From the cell containing the given text, extract its center point as (X, Y) coordinate. 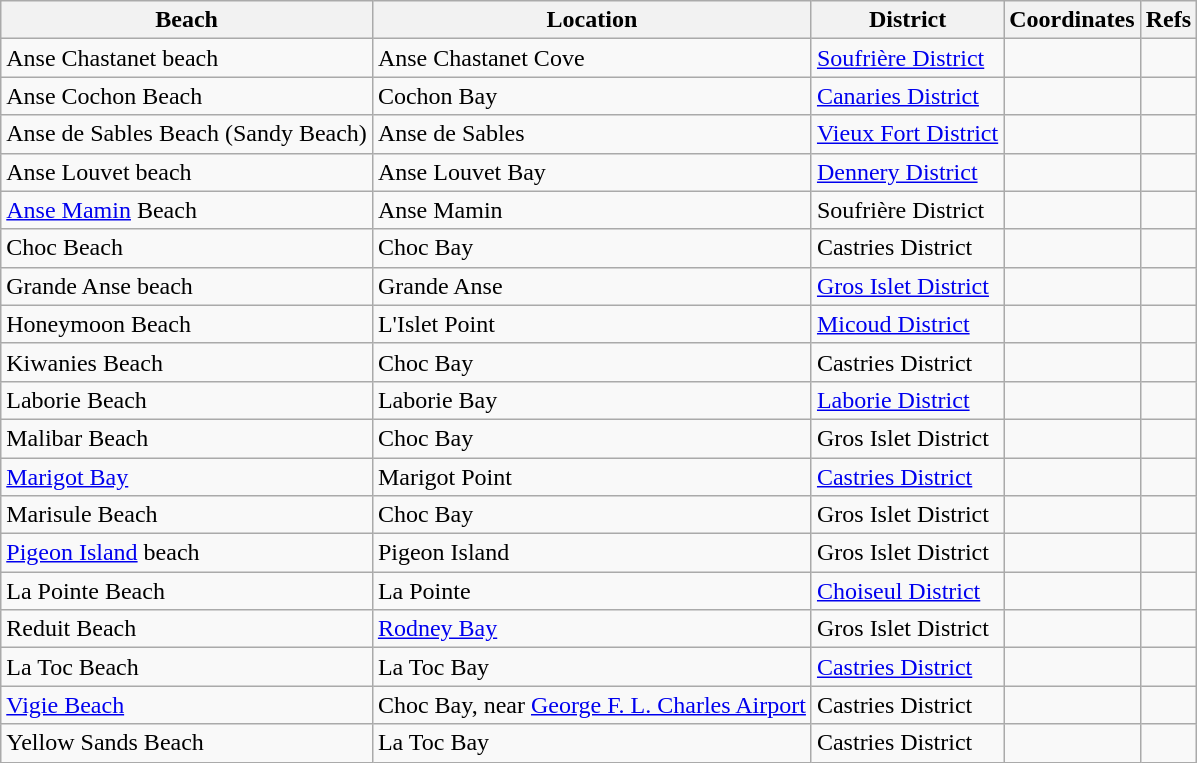
Choiseul District (907, 591)
Dennery District (907, 172)
La Toc Beach (187, 667)
Rodney Bay (592, 629)
District (907, 20)
Anse Mamin (592, 210)
Location (592, 20)
Cochon Bay (592, 96)
Pigeon Island beach (187, 553)
Vigie Beach (187, 705)
Vieux Fort District (907, 134)
Anse Louvet Bay (592, 172)
Canaries District (907, 96)
La Pointe Beach (187, 591)
Refs (1168, 20)
Coordinates (1072, 20)
Beach (187, 20)
La Pointe (592, 591)
Grande Anse (592, 286)
Anse Chastanet beach (187, 58)
Anse Mamin Beach (187, 210)
Reduit Beach (187, 629)
Choc Beach (187, 248)
Marigot Bay (187, 477)
Anse de Sables Beach (Sandy Beach) (187, 134)
Laborie Beach (187, 400)
Anse Chastanet Cove (592, 58)
Kiwanies Beach (187, 362)
Pigeon Island (592, 553)
Laborie District (907, 400)
Malibar Beach (187, 438)
Anse de Sables (592, 134)
Anse Louvet beach (187, 172)
Choc Bay, near George F. L. Charles Airport (592, 705)
Micoud District (907, 324)
Anse Cochon Beach (187, 96)
Laborie Bay (592, 400)
Yellow Sands Beach (187, 743)
Marigot Point (592, 477)
Grande Anse beach (187, 286)
Marisule Beach (187, 515)
L'Islet Point (592, 324)
Honeymoon Beach (187, 324)
